Return [x, y] of the center of cell containing provided text 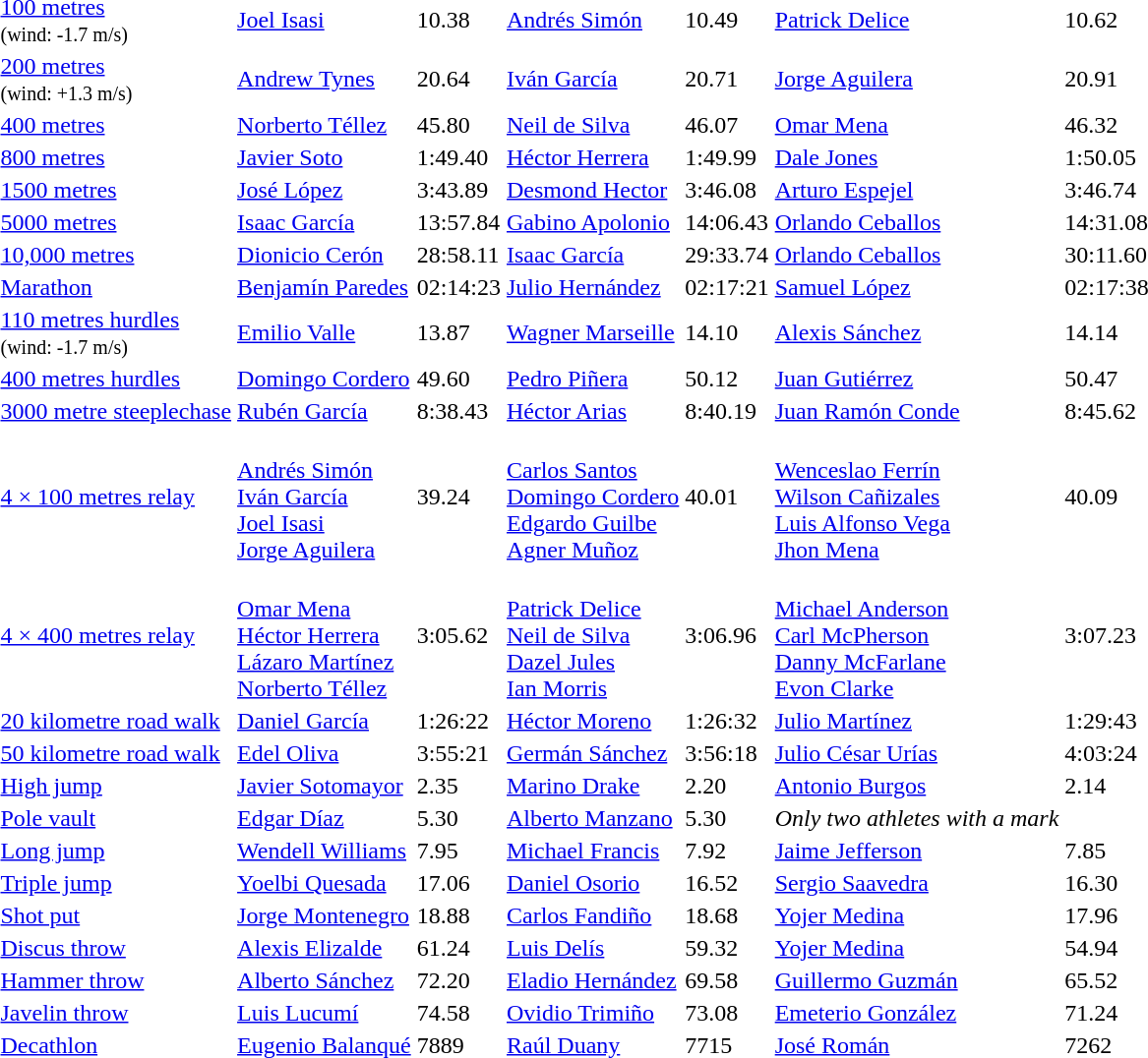
Héctor Arias [593, 411]
Dionicio Cerón [325, 255]
46.07 [727, 125]
Jaime Jefferson [917, 851]
29:33.74 [727, 255]
Emeterio González [917, 1013]
Antonio Burgos [917, 786]
Germán Sánchez [593, 753]
18.68 [727, 915]
Eladio Hernández [593, 980]
7.95 [458, 851]
45.80 [458, 125]
3:05.62 [458, 635]
28:58.11 [458, 255]
40.01 [727, 497]
Sergio Saavedra [917, 883]
Guillermo Guzmán [917, 980]
Desmond Hector [593, 190]
39.24 [458, 497]
Julio César Urías [917, 753]
1:49.40 [458, 157]
Iván García [593, 79]
Juan Ramón Conde [917, 411]
Emilio Valle [325, 332]
50.12 [727, 379]
1:26:32 [727, 721]
Benjamín Paredes [325, 287]
Only two athletes with a mark [917, 818]
14:06.43 [727, 222]
Domingo Cordero [325, 379]
Daniel Osorio [593, 883]
Wagner Marseille [593, 332]
Edgar Díaz [325, 818]
Neil de Silva [593, 125]
Luis Delís [593, 948]
16.52 [727, 883]
Andrew Tynes [325, 79]
69.58 [727, 980]
Wenceslao FerrínWilson CañizalesLuis Alfonso VegaJhon Mena [917, 497]
18.88 [458, 915]
Alberto Manzano [593, 818]
1:49.99 [727, 157]
14.10 [727, 332]
20.71 [727, 79]
Norberto Téllez [325, 125]
3:56:18 [727, 753]
20.64 [458, 79]
Gabino Apolonio [593, 222]
Julio Hernández [593, 287]
Alberto Sánchez [325, 980]
74.58 [458, 1013]
3:46.08 [727, 190]
02:17:21 [727, 287]
1:26:22 [458, 721]
Pedro Piñera [593, 379]
8:38.43 [458, 411]
Julio Martínez [917, 721]
49.60 [458, 379]
3:55:21 [458, 753]
13.87 [458, 332]
Carlos Fandiño [593, 915]
13:57.84 [458, 222]
Jorge Aguilera [917, 79]
7.92 [727, 851]
Edel Oliva [325, 753]
Marino Drake [593, 786]
59.32 [727, 948]
2.35 [458, 786]
Omar MenaHéctor HerreraLázaro MartínezNorberto Téllez [325, 635]
Alexis Sánchez [917, 332]
Michael Francis [593, 851]
3:43.89 [458, 190]
Javier Sotomayor [325, 786]
Carlos SantosDomingo CorderoEdgardo GuilbeAgner Muñoz [593, 497]
Dale Jones [917, 157]
72.20 [458, 980]
Juan Gutiérrez [917, 379]
Héctor Moreno [593, 721]
Rubén García [325, 411]
Arturo Espejel [917, 190]
José López [325, 190]
Wendell Williams [325, 851]
02:14:23 [458, 287]
Omar Mena [917, 125]
Alexis Elizalde [325, 948]
Ovidio Trimiño [593, 1013]
61.24 [458, 948]
Héctor Herrera [593, 157]
Patrick DeliceNeil de SilvaDazel JulesIan Morris [593, 635]
8:40.19 [727, 411]
Andrés SimónIván GarcíaJoel IsasiJorge Aguilera [325, 497]
Jorge Montenegro [325, 915]
3:06.96 [727, 635]
2.20 [727, 786]
Luis Lucumí [325, 1013]
Javier Soto [325, 157]
Yoelbi Quesada [325, 883]
Michael AndersonCarl McPhersonDanny McFarlaneEvon Clarke [917, 635]
Daniel García [325, 721]
Samuel López [917, 287]
17.06 [458, 883]
73.08 [727, 1013]
